Detect which cell encompasses the target text, then output its [x, y] center coordinate. 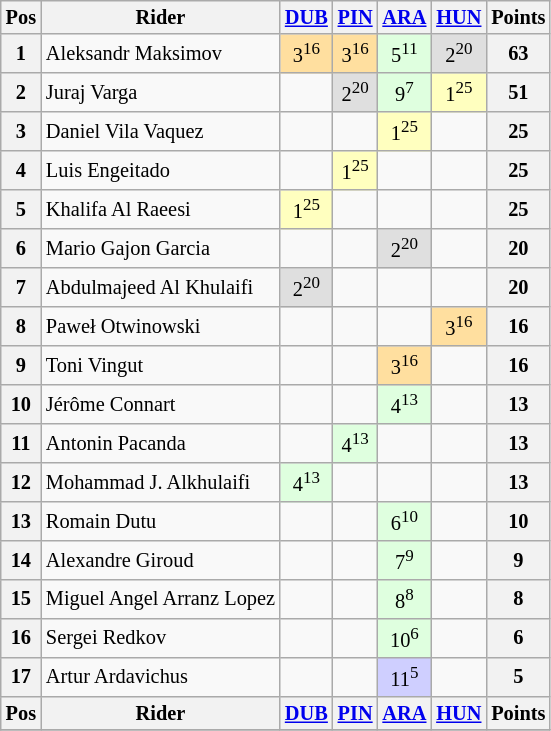
Juraj Varga [160, 92]
11 [21, 444]
Romain Dutu [160, 520]
Mohammad J. Alkhulaifi [160, 482]
Paweł Otwinowski [160, 326]
97 [404, 92]
51 [518, 92]
Abdulmajeed Al Khulaifi [160, 288]
17 [21, 676]
Antonin Pacanda [160, 444]
15 [21, 598]
3 [21, 132]
106 [404, 638]
1 [21, 54]
63 [518, 54]
511 [404, 54]
2 [21, 92]
Jérôme Connart [160, 404]
7 [21, 288]
Toni Vingut [160, 366]
14 [21, 560]
610 [404, 520]
Daniel Vila Vaquez [160, 132]
Sergei Redkov [160, 638]
Mario Gajon Garcia [160, 248]
Alexandre Giroud [160, 560]
Khalifa Al Raeesi [160, 210]
115 [404, 676]
12 [21, 482]
Luis Engeitado [160, 170]
Artur Ardavichus [160, 676]
79 [404, 560]
4 [21, 170]
88 [404, 598]
Aleksandr Maksimov [160, 54]
Miguel Angel Arranz Lopez [160, 598]
